Extract the (X, Y) coordinate from the center of the cell holding the provided text.  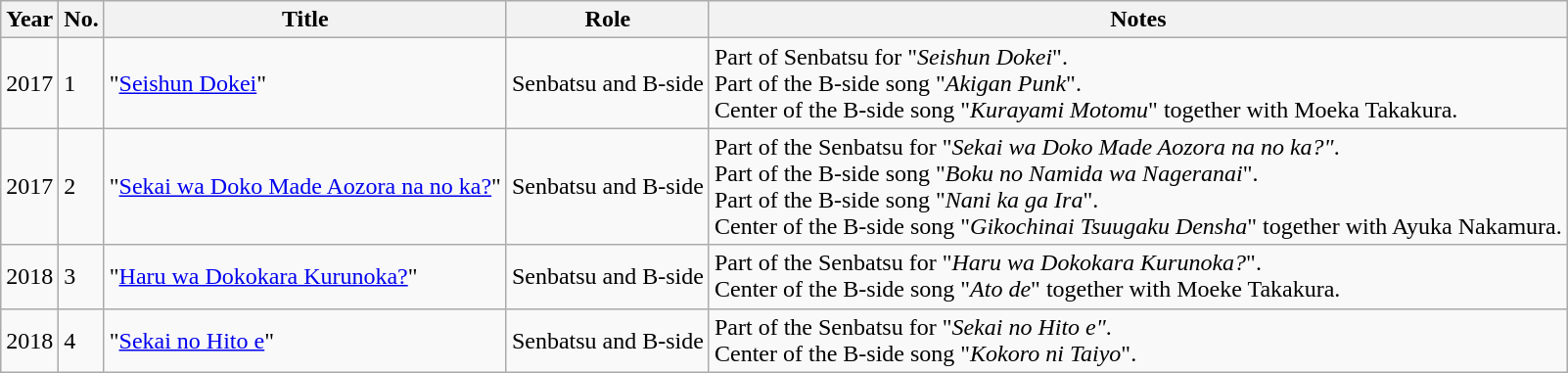
"Seishun Dokei" (305, 83)
Notes (1137, 20)
No. (81, 20)
Part of the Senbatsu for "Sekai no Hito e".Center of the B-side song "Kokoro ni Taiyo". (1137, 341)
Part of the Senbatsu for "Haru wa Dokokara Kurunoka?".Center of the B-side song "Ato de" together with Moeke Takakura. (1137, 276)
"Sekai wa Doko Made Aozora na no ka?" (305, 186)
3 (81, 276)
Part of Senbatsu for "Seishun Dokei".Part of the B-side song "Akigan Punk".Center of the B-side song "Kurayami Motomu" together with Moeka Takakura. (1137, 83)
"Sekai no Hito e" (305, 341)
"Haru wa Dokokara Kurunoka?" (305, 276)
1 (81, 83)
Year (29, 20)
2 (81, 186)
4 (81, 341)
Title (305, 20)
Role (607, 20)
